Capture the cell that displays the provided text and extract its [X, Y] central coordinate. 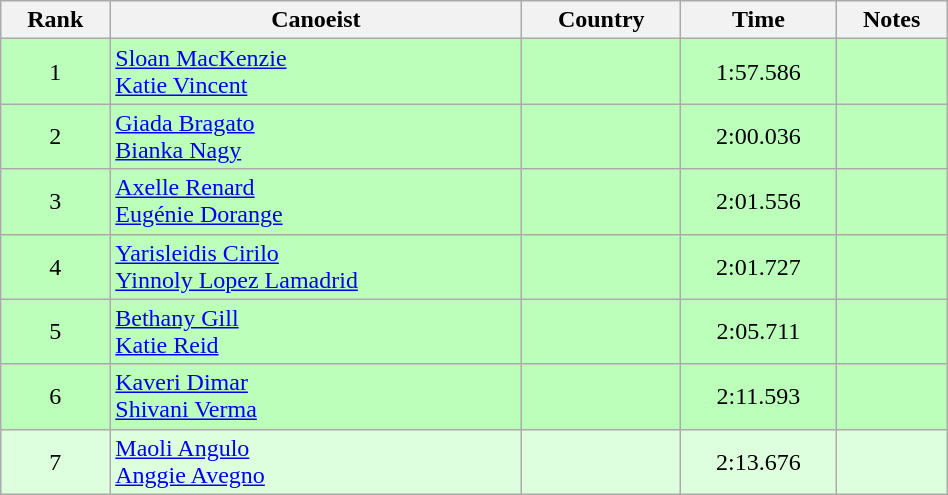
Sloan MacKenzieKatie Vincent [316, 72]
Notes [892, 20]
3 [56, 202]
2:01.556 [759, 202]
Kaveri DimarShivani Verma [316, 396]
Bethany GillKatie Reid [316, 332]
2:00.036 [759, 136]
Yarisleidis CiriloYinnoly Lopez Lamadrid [316, 266]
Axelle RenardEugénie Dorange [316, 202]
2:05.711 [759, 332]
2 [56, 136]
Maoli AnguloAnggie Avegno [316, 462]
Canoeist [316, 20]
Rank [56, 20]
1 [56, 72]
5 [56, 332]
2:01.727 [759, 266]
Country [602, 20]
7 [56, 462]
6 [56, 396]
Time [759, 20]
4 [56, 266]
Giada BragatoBianka Nagy [316, 136]
2:13.676 [759, 462]
2:11.593 [759, 396]
1:57.586 [759, 72]
